Determine the [X, Y] coordinate at the center of the cell enclosing the given text.  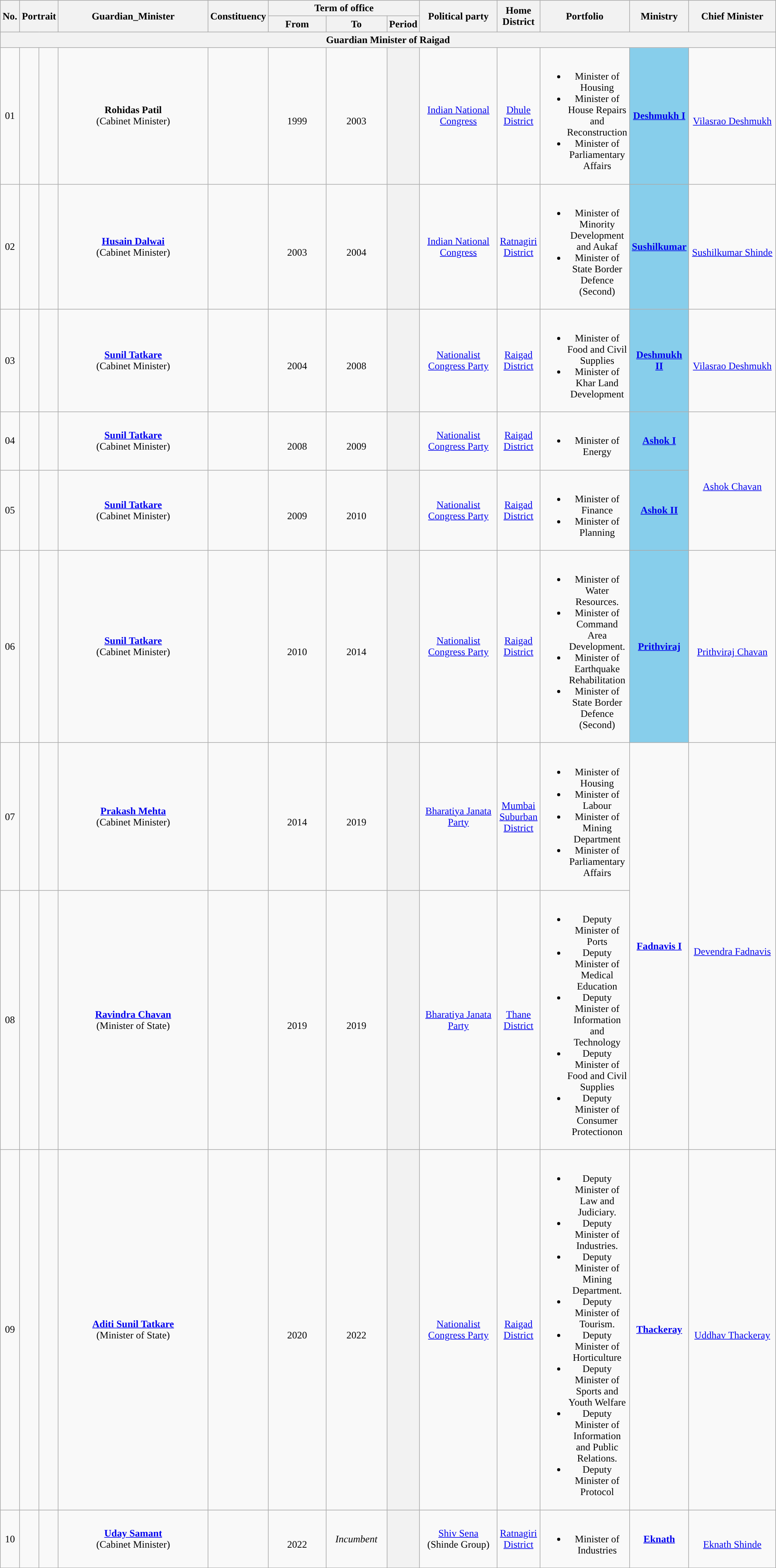
10 [10, 1539]
Rohidas Patil (Cabinet Minister) [133, 116]
Political party [458, 16]
Chief Minister [732, 16]
Portrait [39, 16]
09 [10, 1329]
Uddhav Thackeray [732, 1329]
Deshmukh II [659, 361]
Period [403, 24]
Minister of FinanceMinister of Planning [584, 510]
Aditi Sunil Tatkare (Minister of State) [133, 1329]
Ashok II [659, 510]
Portfolio [584, 16]
Constituency [238, 16]
1999 [297, 116]
Devendra Fadnavis [732, 946]
Minister of HousingMinister of LabourMinister of Mining DepartmentMinister of Parliamentary Affairs [584, 816]
Sushilkumar Shinde [732, 247]
Sushilkumar [659, 247]
Minister of Water Resources.Minister of Command Area Development.Minister of Earthquake RehabilitationMinister of State Border Defence (Second) [584, 646]
Deshmukh I [659, 116]
Eknath [659, 1539]
Mumbai Suburban District [518, 816]
No. [10, 16]
Prakash Mehta (Cabinet Minister) [133, 816]
Minister of Energy [584, 441]
02 [10, 247]
01 [10, 116]
Ashok Chavan [732, 481]
Thane District [518, 1020]
Prithviraj [659, 646]
Minister of Minority Development and AukafMinister of State Border Defence (Second) [584, 247]
Minister of HousingMinister of House Repairs and ReconstructionMinister of Parliamentary Affairs [584, 116]
Thackeray [659, 1329]
06 [10, 646]
Home District [518, 16]
Dhule District [518, 116]
07 [10, 816]
05 [10, 510]
Ashok I [659, 441]
Eknath Shinde [732, 1539]
To [356, 24]
Husain Dalwai (Cabinet Minister) [133, 247]
Prithviraj Chavan [732, 646]
Minister of Industries [584, 1539]
Incumbent [356, 1539]
Minister of Food and Civil SuppliesMinister of Khar Land Development [584, 361]
04 [10, 441]
03 [10, 361]
08 [10, 1020]
2020 [297, 1329]
Guardian Minister of Raigad [388, 40]
Shiv Sena (Shinde Group) [458, 1539]
Guardian_Minister [133, 16]
Ravindra Chavan (Minister of State) [133, 1020]
From [297, 24]
Fadnavis I [659, 946]
Ministry [659, 16]
Term of office [344, 8]
Uday Samant (Cabinet Minister) [133, 1539]
